Identify which cell holds the provided text, then report its (X, Y) central coordinate. 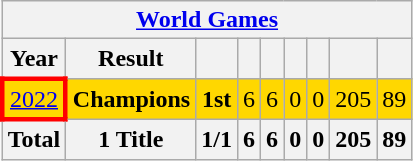
Year (34, 59)
Total (34, 139)
Result (131, 59)
1st (217, 98)
Champions (131, 98)
1/1 (217, 139)
2022 (34, 98)
World Games (207, 20)
1 Title (131, 139)
